Determine the [X, Y] coordinate at the center of the cell enclosing the given text.  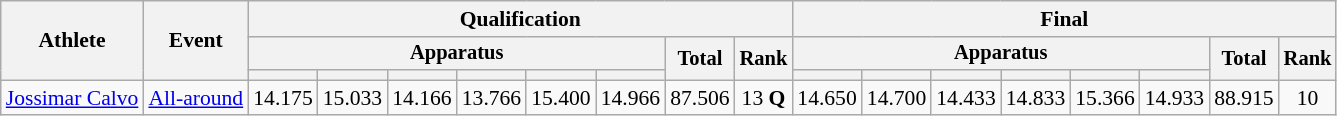
14.966 [630, 98]
15.033 [352, 98]
88.915 [1244, 98]
Jossimar Calvo [72, 98]
Final [1064, 19]
14.175 [282, 98]
14.933 [1174, 98]
13 Q [764, 98]
14.700 [896, 98]
15.400 [560, 98]
10 [1308, 98]
13.766 [492, 98]
Qualification [520, 19]
14.833 [1036, 98]
14.433 [966, 98]
14.166 [422, 98]
14.650 [826, 98]
87.506 [700, 98]
15.366 [1104, 98]
Athlete [72, 40]
All-around [196, 98]
Event [196, 40]
